Find where the given text appears and provide that cell's center as (x, y) coordinate. 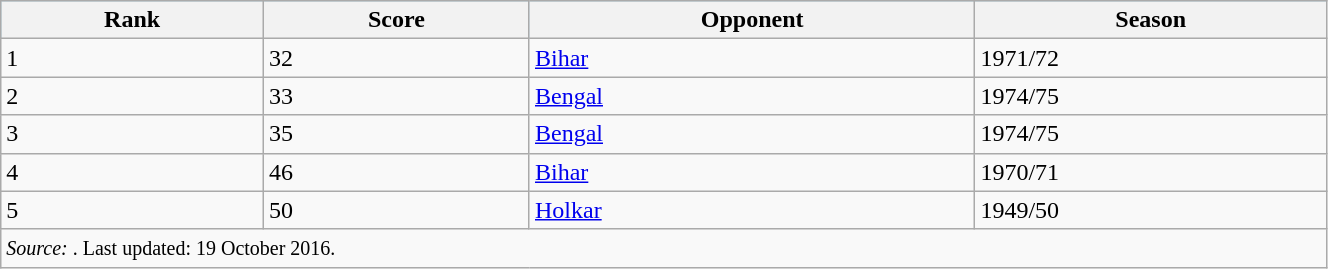
46 (396, 172)
4 (132, 172)
1949/50 (1151, 210)
Score (396, 20)
2 (132, 96)
50 (396, 210)
Holkar (752, 210)
Rank (132, 20)
1 (132, 58)
32 (396, 58)
Source: . Last updated: 19 October 2016. (664, 248)
Opponent (752, 20)
1970/71 (1151, 172)
35 (396, 134)
5 (132, 210)
33 (396, 96)
3 (132, 134)
1971/72 (1151, 58)
Season (1151, 20)
